Detect which cell encompasses the target text, then output its (x, y) center coordinate. 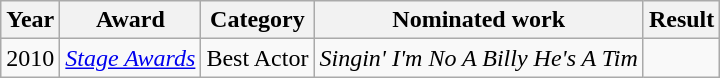
Singin' I'm No A Billy He's A Tim (478, 58)
Result (681, 20)
Nominated work (478, 20)
Year (30, 20)
Award (130, 20)
2010 (30, 58)
Best Actor (258, 58)
Category (258, 20)
Stage Awards (130, 58)
